Detect which cell encompasses the target text, then output its [x, y] center coordinate. 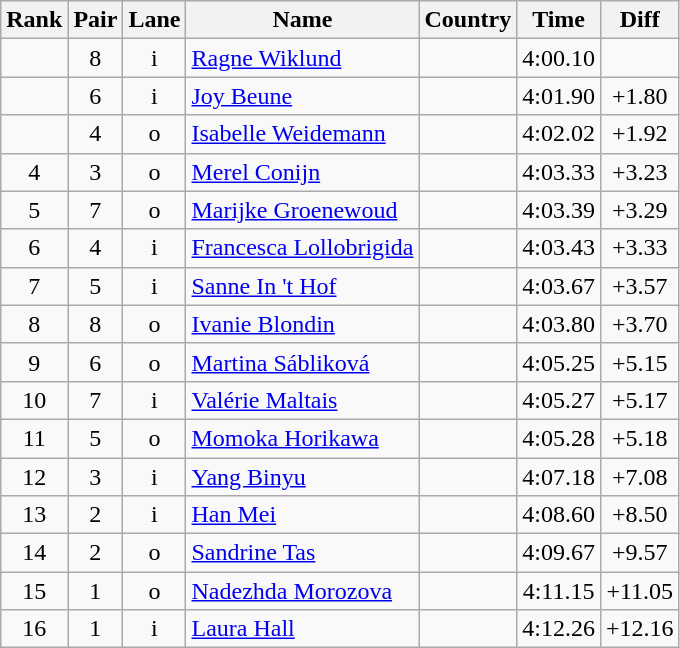
4:05.28 [559, 438]
Nadezhda Morozova [302, 591]
+5.18 [640, 438]
+3.29 [640, 210]
4:02.02 [559, 134]
14 [34, 553]
Name [302, 20]
4:05.25 [559, 362]
4:03.43 [559, 248]
4:01.90 [559, 96]
Pair [96, 20]
Ivanie Blondin [302, 324]
+3.70 [640, 324]
+12.16 [640, 629]
+9.57 [640, 553]
Momoka Horikawa [302, 438]
16 [34, 629]
Laura Hall [302, 629]
Lane [154, 20]
10 [34, 400]
4:03.67 [559, 286]
+1.92 [640, 134]
4:12.26 [559, 629]
+1.80 [640, 96]
4:03.80 [559, 324]
+11.05 [640, 591]
11 [34, 438]
Sanne In 't Hof [302, 286]
12 [34, 477]
+3.57 [640, 286]
Country [468, 20]
4:03.33 [559, 172]
Yang Binyu [302, 477]
4:08.60 [559, 515]
Rank [34, 20]
+5.15 [640, 362]
Joy Beune [302, 96]
Marijke Groenewoud [302, 210]
Francesca Lollobrigida [302, 248]
Isabelle Weidemann [302, 134]
Diff [640, 20]
4:00.10 [559, 58]
15 [34, 591]
4:09.67 [559, 553]
9 [34, 362]
+3.23 [640, 172]
+3.33 [640, 248]
+5.17 [640, 400]
Time [559, 20]
13 [34, 515]
4:11.15 [559, 591]
Ragne Wiklund [302, 58]
4:07.18 [559, 477]
+7.08 [640, 477]
Merel Conijn [302, 172]
Han Mei [302, 515]
Valérie Maltais [302, 400]
4:05.27 [559, 400]
Martina Sábliková [302, 362]
+8.50 [640, 515]
4:03.39 [559, 210]
Sandrine Tas [302, 553]
